Extract the [x, y] coordinate from the center of the cell holding the provided text.  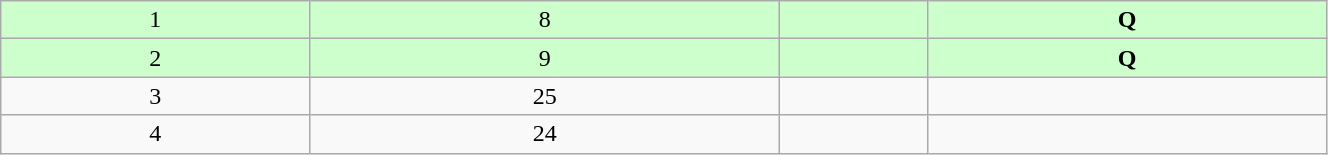
24 [545, 134]
25 [545, 96]
3 [156, 96]
8 [545, 20]
4 [156, 134]
1 [156, 20]
9 [545, 58]
2 [156, 58]
